For the text-containing cell, return its midpoint in (x, y) coordinate format. 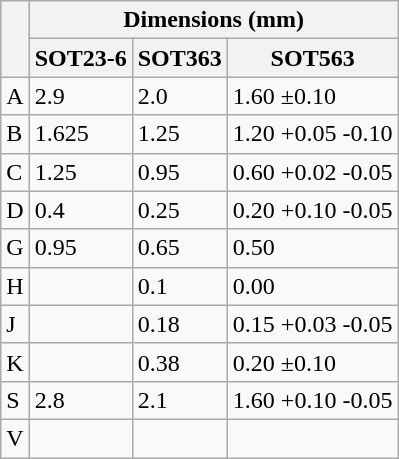
0.00 (312, 286)
0.25 (180, 210)
1.60 ±0.10 (312, 96)
B (15, 134)
S (15, 400)
0.15 +0.03 -0.05 (312, 324)
0.20 +0.10 -0.05 (312, 210)
G (15, 248)
SOT563 (312, 58)
1.20 +0.05 -0.10 (312, 134)
2.1 (180, 400)
0.65 (180, 248)
0.20 ±0.10 (312, 362)
K (15, 362)
0.4 (80, 210)
0.60 +0.02 -0.05 (312, 172)
1.60 +0.10 -0.05 (312, 400)
H (15, 286)
0.50 (312, 248)
C (15, 172)
1.625 (80, 134)
SOT23-6 (80, 58)
2.8 (80, 400)
0.38 (180, 362)
V (15, 438)
0.1 (180, 286)
2.0 (180, 96)
Dimensions (mm) (214, 20)
SOT363 (180, 58)
J (15, 324)
D (15, 210)
0.18 (180, 324)
2.9 (80, 96)
A (15, 96)
